Determine the (x, y) coordinate at the center of the cell enclosing the given text.  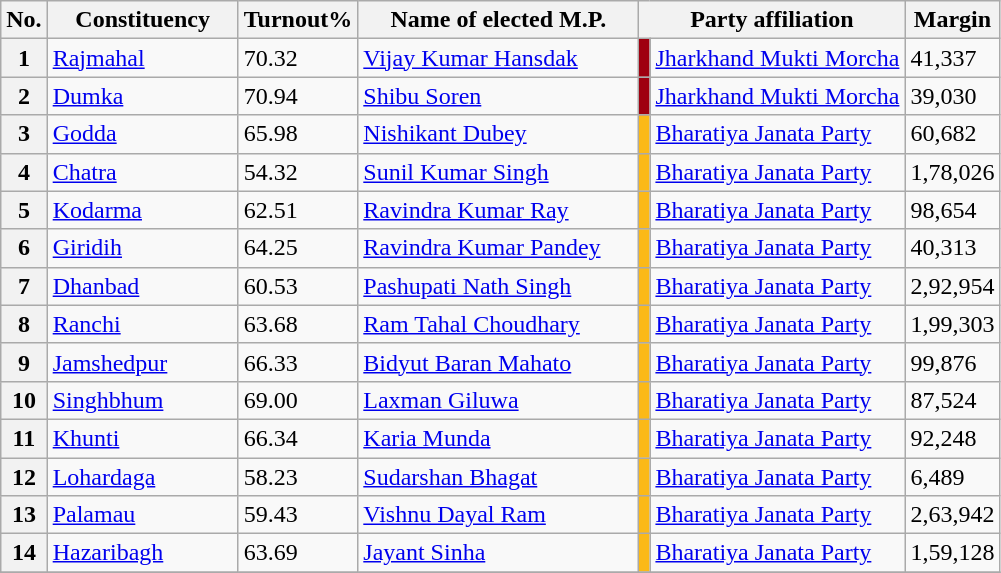
Khunti (142, 438)
Godda (142, 134)
7 (24, 286)
1,99,303 (952, 324)
Constituency (142, 20)
Margin (952, 20)
Ranchi (142, 324)
5 (24, 210)
4 (24, 172)
2,92,954 (952, 286)
Chatra (142, 172)
Giridih (142, 248)
Nishikant Dubey (498, 134)
No. (24, 20)
59.43 (298, 515)
14 (24, 553)
6 (24, 248)
Name of elected M.P. (498, 20)
Hazaribagh (142, 553)
2 (24, 96)
9 (24, 362)
Dhanbad (142, 286)
3 (24, 134)
1,78,026 (952, 172)
Rajmahal (142, 58)
99,876 (952, 362)
Vishnu Dayal Ram (498, 515)
13 (24, 515)
Palamau (142, 515)
Jayant Sinha (498, 553)
63.69 (298, 553)
70.32 (298, 58)
Jamshedpur (142, 362)
87,524 (952, 400)
41,337 (952, 58)
1 (24, 58)
6,489 (952, 477)
Karia Munda (498, 438)
54.32 (298, 172)
Singhbhum (142, 400)
2,63,942 (952, 515)
Sunil Kumar Singh (498, 172)
1,59,128 (952, 553)
12 (24, 477)
64.25 (298, 248)
Ravindra Kumar Ray (498, 210)
11 (24, 438)
Ram Tahal Choudhary (498, 324)
66.33 (298, 362)
Turnout% (298, 20)
Laxman Giluwa (498, 400)
39,030 (952, 96)
Party affiliation (772, 20)
66.34 (298, 438)
Lohardaga (142, 477)
58.23 (298, 477)
69.00 (298, 400)
Vijay Kumar Hansdak (498, 58)
10 (24, 400)
Bidyut Baran Mahato (498, 362)
63.68 (298, 324)
Ravindra Kumar Pandey (498, 248)
Shibu Soren (498, 96)
70.94 (298, 96)
92,248 (952, 438)
Sudarshan Bhagat (498, 477)
Pashupati Nath Singh (498, 286)
60.53 (298, 286)
Dumka (142, 96)
8 (24, 324)
62.51 (298, 210)
98,654 (952, 210)
40,313 (952, 248)
Kodarma (142, 210)
65.98 (298, 134)
60,682 (952, 134)
